Provide the (X, Y) coordinate of the cell's center where the given text is located.  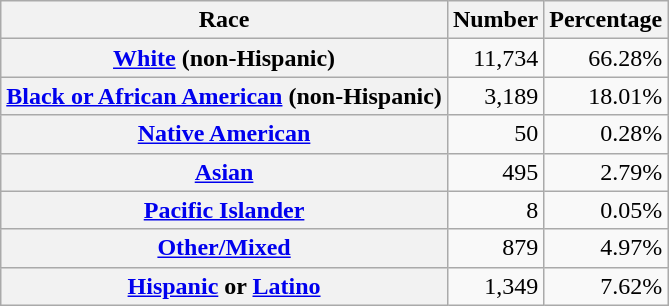
7.62% (606, 286)
495 (495, 172)
50 (495, 134)
8 (495, 210)
Black or African American (non-Hispanic) (224, 96)
66.28% (606, 58)
879 (495, 248)
Asian (224, 172)
Pacific Islander (224, 210)
Hispanic or Latino (224, 286)
0.05% (606, 210)
1,349 (495, 286)
White (non-Hispanic) (224, 58)
18.01% (606, 96)
Percentage (606, 20)
Native American (224, 134)
Race (224, 20)
4.97% (606, 248)
2.79% (606, 172)
11,734 (495, 58)
Other/Mixed (224, 248)
Number (495, 20)
3,189 (495, 96)
0.28% (606, 134)
